Scan for the cell matching the given text and deliver its (X, Y) coordinate at center. 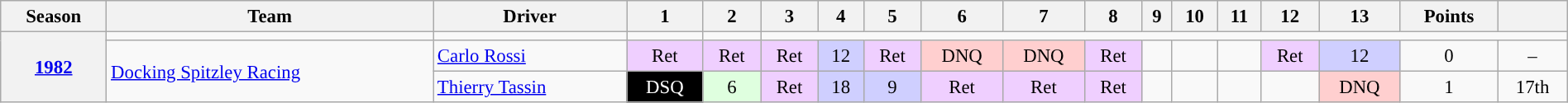
10 (1194, 16)
17th (1532, 87)
3 (790, 16)
Team (270, 16)
Carlo Rossi (530, 56)
Points (1449, 16)
4 (840, 16)
Docking Spitzley Racing (270, 71)
0 (1449, 56)
Thierry Tassin (530, 87)
13 (1360, 16)
7 (1044, 16)
Season (54, 16)
5 (892, 16)
18 (840, 87)
– (1532, 56)
11 (1239, 16)
1982 (54, 68)
2 (732, 16)
8 (1113, 16)
Driver (530, 16)
DSQ (665, 87)
